Detect which cell encompasses the target text, then output its [x, y] center coordinate. 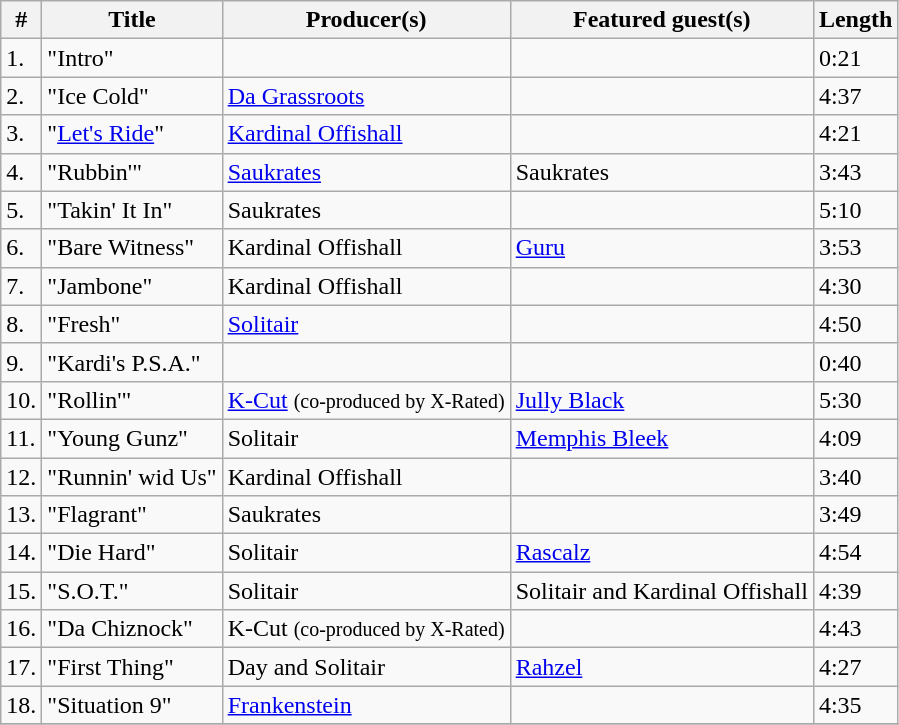
11. [22, 438]
0:21 [855, 58]
4:43 [855, 629]
"Takin' It In" [132, 210]
4:50 [855, 324]
5. [22, 210]
"Ice Cold" [132, 96]
4:37 [855, 96]
7. [22, 286]
"Rubbin'" [132, 172]
"Flagrant" [132, 515]
"Die Hard" [132, 553]
Producer(s) [366, 20]
16. [22, 629]
"Bare Witness" [132, 248]
13. [22, 515]
# [22, 20]
"Kardi's P.S.A." [132, 362]
"Rollin'" [132, 400]
4:35 [855, 705]
Featured guest(s) [662, 20]
4:21 [855, 134]
"Jambone" [132, 286]
12. [22, 477]
10. [22, 400]
"Da Chiznock" [132, 629]
Frankenstein [366, 705]
14. [22, 553]
3:40 [855, 477]
0:40 [855, 362]
4:39 [855, 591]
1. [22, 58]
Guru [662, 248]
Rascalz [662, 553]
"S.O.T." [132, 591]
Solitair and Kardinal Offishall [662, 591]
3:53 [855, 248]
"Runnin' wid Us" [132, 477]
Memphis Bleek [662, 438]
17. [22, 667]
9. [22, 362]
2. [22, 96]
3:43 [855, 172]
Length [855, 20]
"Young Gunz" [132, 438]
Rahzel [662, 667]
18. [22, 705]
Day and Solitair [366, 667]
4:30 [855, 286]
5:10 [855, 210]
5:30 [855, 400]
4:27 [855, 667]
4:09 [855, 438]
Title [132, 20]
"Situation 9" [132, 705]
3:49 [855, 515]
8. [22, 324]
"Intro" [132, 58]
6. [22, 248]
Jully Black [662, 400]
3. [22, 134]
Da Grassroots [366, 96]
"Let's Ride" [132, 134]
"Fresh" [132, 324]
"First Thing" [132, 667]
15. [22, 591]
4:54 [855, 553]
4. [22, 172]
